Find where the given text appears and provide that cell's center as (x, y) coordinate. 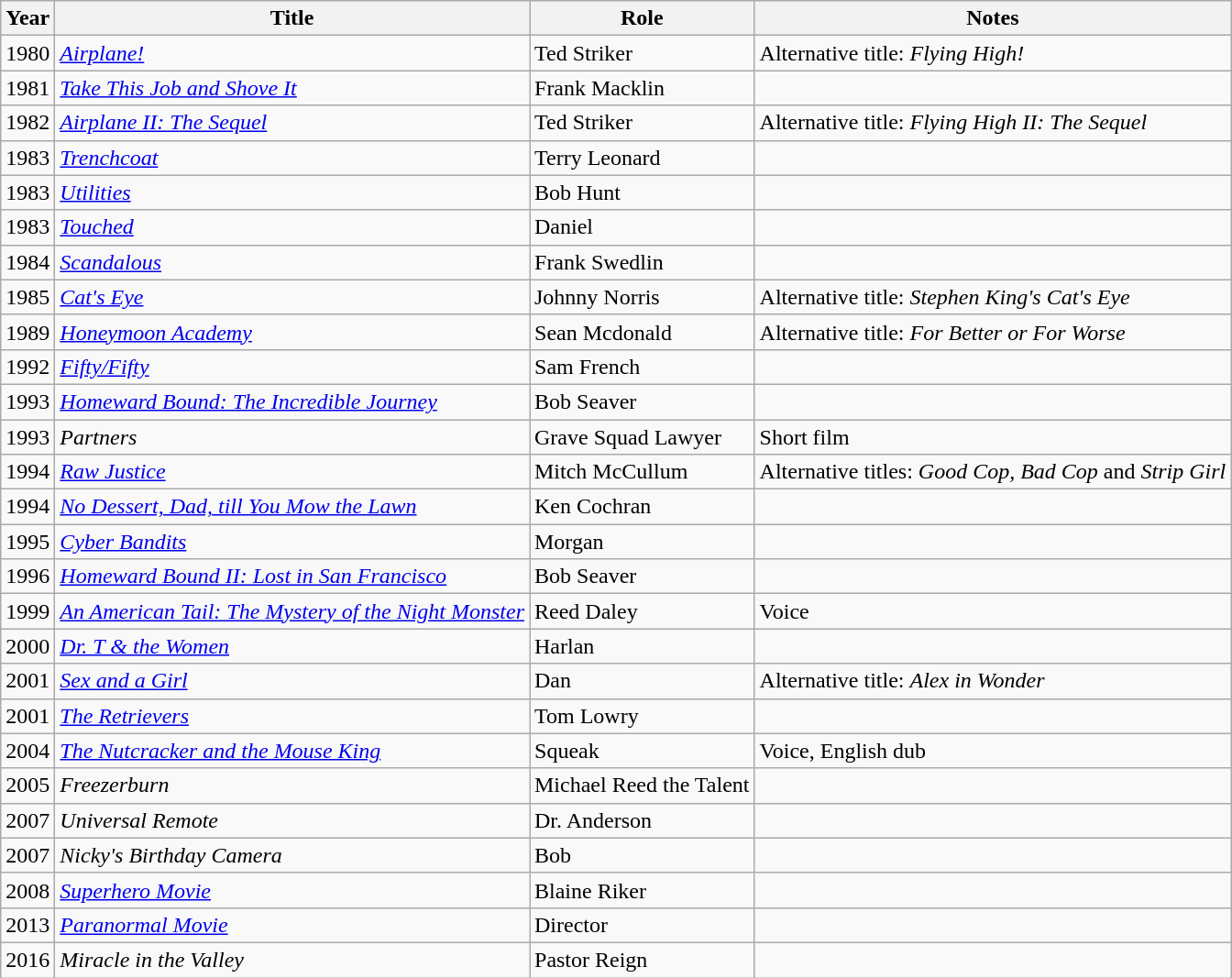
Bob (643, 855)
1996 (27, 577)
Nicky's Birthday Camera (292, 855)
1980 (27, 53)
An American Tail: The Mystery of the Night Monster (292, 611)
Michael Reed the Talent (643, 786)
Dan (643, 681)
Trenchcoat (292, 158)
Role (643, 18)
Sex and a Girl (292, 681)
Director (643, 925)
1989 (27, 332)
Alternative title: Flying High II: The Sequel (993, 123)
Utilities (292, 192)
Short film (993, 437)
2013 (27, 925)
Terry Leonard (643, 158)
Alternative titles: Good Cop, Bad Cop and Strip Girl (993, 472)
Airplane! (292, 53)
2005 (27, 786)
Alternative title: For Better or For Worse (993, 332)
The Nutcracker and the Mouse King (292, 751)
Tom Lowry (643, 716)
Voice, English dub (993, 751)
2004 (27, 751)
Superhero Movie (292, 890)
Dr. T & the Women (292, 646)
1999 (27, 611)
Notes (993, 18)
Paranormal Movie (292, 925)
Voice (993, 611)
Scandalous (292, 262)
Bob Hunt (643, 192)
Alternative title: Stephen King's Cat's Eye (993, 297)
Sam French (643, 367)
Frank Swedlin (643, 262)
Homeward Bound: The Incredible Journey (292, 401)
Frank Macklin (643, 88)
Partners (292, 437)
Blaine Riker (643, 890)
The Retrievers (292, 716)
No Dessert, Dad, till You Mow the Lawn (292, 507)
Freezerburn (292, 786)
Universal Remote (292, 820)
Sean Mcdonald (643, 332)
Homeward Bound II: Lost in San Francisco (292, 577)
Daniel (643, 227)
Alternative title: Alex in Wonder (993, 681)
Ken Cochran (643, 507)
Reed Daley (643, 611)
Morgan (643, 542)
Cyber Bandits (292, 542)
Raw Justice (292, 472)
Take This Job and Shove It (292, 88)
1995 (27, 542)
Honeymoon Academy (292, 332)
Miracle in the Valley (292, 960)
Airplane II: The Sequel (292, 123)
Alternative title: Flying High! (993, 53)
Grave Squad Lawyer (643, 437)
Fifty/Fifty (292, 367)
1984 (27, 262)
1985 (27, 297)
Touched (292, 227)
2016 (27, 960)
1982 (27, 123)
Johnny Norris (643, 297)
Cat's Eye (292, 297)
Mitch McCullum (643, 472)
Squeak (643, 751)
Dr. Anderson (643, 820)
1981 (27, 88)
2008 (27, 890)
Year (27, 18)
Title (292, 18)
2000 (27, 646)
1992 (27, 367)
Harlan (643, 646)
Pastor Reign (643, 960)
